Provide the [X, Y] coordinate of the cell's center where the given text is located.  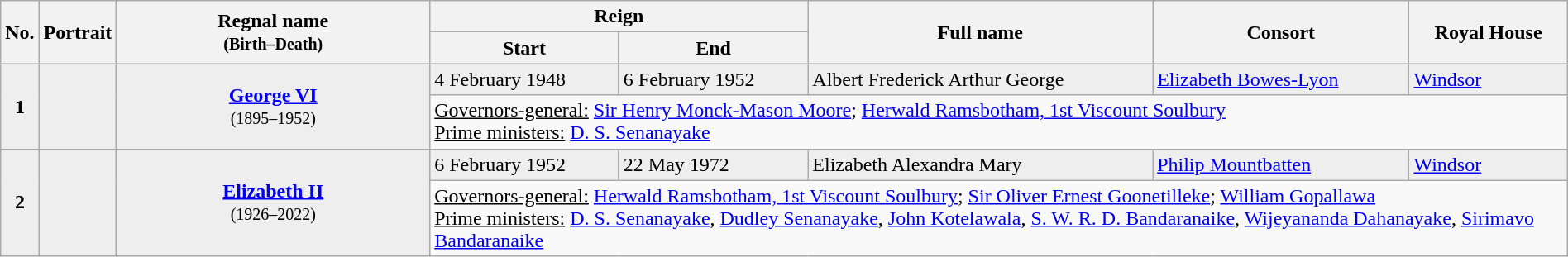
Royal House [1489, 32]
George VI(1895–1952) [273, 106]
1 [20, 106]
2 [20, 202]
Albert Frederick Arthur George [981, 79]
Elizabeth II(1926–2022) [273, 202]
Philip Mountbatten [1281, 164]
No. [20, 32]
Start [524, 48]
Elizabeth Bowes-Lyon [1281, 79]
Consort [1281, 32]
Governors-general: Sir Henry Monck-Mason Moore; Herwald Ramsbotham, 1st Viscount SoulburyPrime ministers: D. S. Senanayake [999, 122]
22 May 1972 [713, 164]
4 February 1948 [524, 79]
Portrait [78, 32]
Full name [981, 32]
Regnal name(Birth–Death) [273, 32]
Elizabeth Alexandra Mary [981, 164]
Reign [619, 17]
End [713, 48]
